Capture the cell that displays the provided text and extract its (x, y) central coordinate. 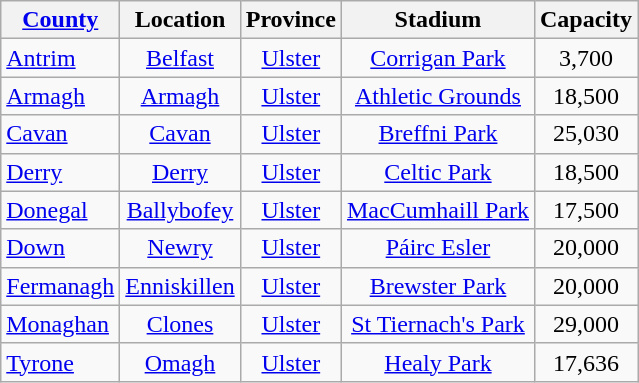
Breffni Park (438, 134)
Tyrone (60, 362)
Fermanagh (60, 286)
Antrim (60, 58)
Newry (180, 248)
25,030 (586, 134)
Athletic Grounds (438, 96)
Location (180, 20)
Ballybofey (180, 210)
17,636 (586, 362)
MacCumhaill Park (438, 210)
Clones (180, 324)
Brewster Park (438, 286)
County (60, 20)
17,500 (586, 210)
Healy Park (438, 362)
Capacity (586, 20)
Monaghan (60, 324)
29,000 (586, 324)
Down (60, 248)
Páirc Esler (438, 248)
Corrigan Park (438, 58)
Belfast (180, 58)
Stadium (438, 20)
Celtic Park (438, 172)
Donegal (60, 210)
Omagh (180, 362)
St Tiernach's Park (438, 324)
Enniskillen (180, 286)
Province (290, 20)
3,700 (586, 58)
